Identify which cell holds the provided text, then report its (x, y) central coordinate. 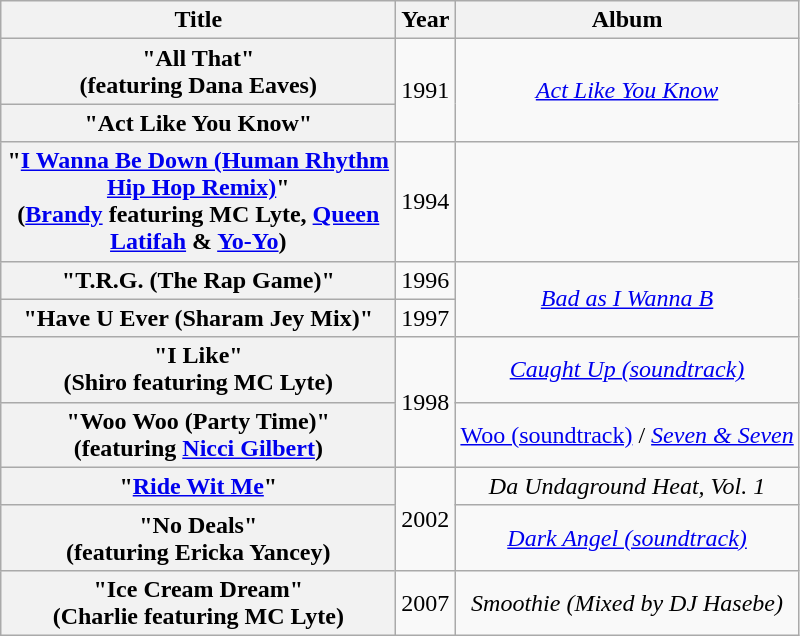
Caught Up (soundtrack) (627, 370)
"Act Like You Know" (198, 123)
"Have U Ever (Sharam Jey Mix)" (198, 318)
2002 (426, 518)
Smoothie (Mixed by DJ Hasebe) (627, 602)
Title (198, 20)
"Woo Woo (Party Time)"(featuring Nicci Gilbert) (198, 434)
Year (426, 20)
Da Undaground Heat, Vol. 1 (627, 486)
1991 (426, 90)
"I Wanna Be Down (Human Rhythm Hip Hop Remix)"(Brandy featuring MC Lyte, Queen Latifah & Yo-Yo) (198, 202)
"Ice Cream Dream"(Charlie featuring MC Lyte) (198, 602)
"T.R.G. (The Rap Game)" (198, 280)
Act Like You Know (627, 90)
"No Deals"(featuring Ericka Yancey) (198, 538)
"All That"(featuring Dana Eaves) (198, 72)
Album (627, 20)
"I Like"(Shiro featuring MC Lyte) (198, 370)
Bad as I Wanna B (627, 299)
1997 (426, 318)
1996 (426, 280)
Dark Angel (soundtrack) (627, 538)
"Ride Wit Me" (198, 486)
Woo (soundtrack) / Seven & Seven (627, 434)
1994 (426, 202)
2007 (426, 602)
1998 (426, 402)
